Search for the cell housing the specified text and yield its [X, Y] center coordinate. 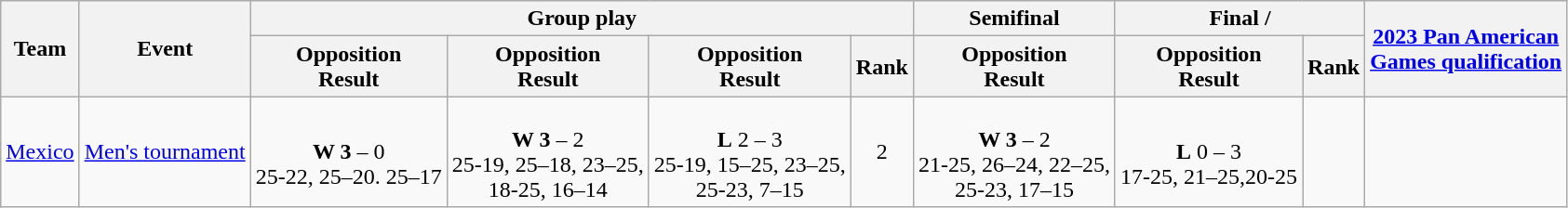
W 3 – 225-19, 25–18, 23–25,18-25, 16–14 [547, 152]
W 3 – 221-25, 26–24, 22–25,25-23, 17–15 [1014, 152]
2023 Pan American Games qualification [1467, 48]
Men's tournament [165, 152]
W 3 – 025-22, 25–20. 25–17 [348, 152]
Team [40, 48]
Event [165, 48]
L 2 – 325-19, 15–25, 23–25,25-23, 7–15 [750, 152]
L 0 – 317-25, 21–25,20-25 [1208, 152]
Semifinal [1014, 19]
Group play [582, 19]
Mexico [40, 152]
Final / [1240, 19]
2 [882, 152]
